Locate the cell with the specified text and output its (x, y) center coordinate. 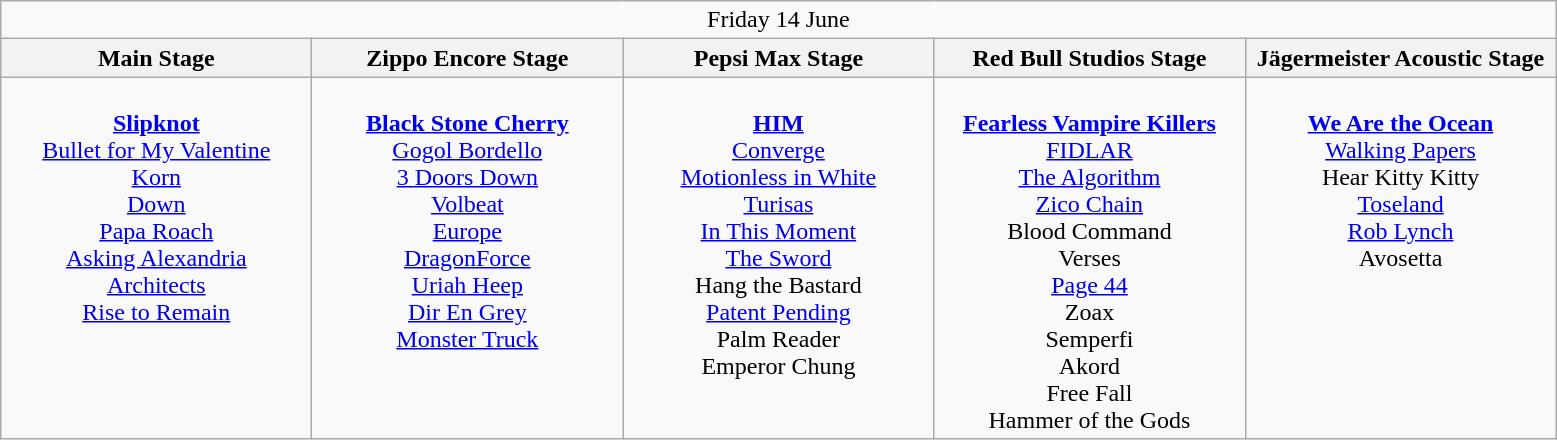
HIM Converge Motionless in White Turisas In This Moment The Sword Hang the Bastard Patent Pending Palm Reader Emperor Chung (778, 258)
Zippo Encore Stage (468, 58)
Red Bull Studios Stage (1090, 58)
Friday 14 June (778, 20)
Black Stone Cherry Gogol Bordello 3 Doors Down Volbeat Europe DragonForce Uriah Heep Dir En Grey Monster Truck (468, 258)
We Are the Ocean Walking Papers Hear Kitty Kitty Toseland Rob Lynch Avosetta (1400, 258)
Pepsi Max Stage (778, 58)
Slipknot Bullet for My Valentine Korn Down Papa Roach Asking Alexandria Architects Rise to Remain (156, 258)
Fearless Vampire Killers FIDLAR The Algorithm Zico Chain Blood Command Verses Page 44 Zoax Semperfi Akord Free Fall Hammer of the Gods (1090, 258)
Main Stage (156, 58)
Jägermeister Acoustic Stage (1400, 58)
